From the cell containing the given text, extract its center point as [x, y] coordinate. 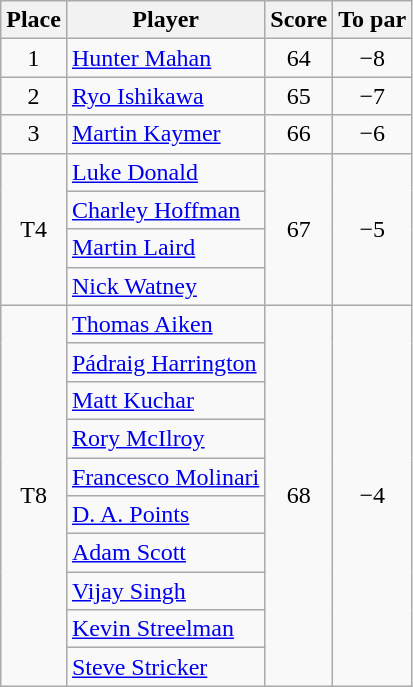
Martin Laird [165, 248]
Martin Kaymer [165, 134]
Adam Scott [165, 553]
Charley Hoffman [165, 210]
Francesco Molinari [165, 477]
Kevin Streelman [165, 629]
66 [299, 134]
−7 [372, 96]
To par [372, 20]
−6 [372, 134]
2 [34, 96]
Luke Donald [165, 172]
Nick Watney [165, 286]
T4 [34, 229]
Place [34, 20]
Steve Stricker [165, 667]
−5 [372, 229]
Player [165, 20]
1 [34, 58]
Matt Kuchar [165, 400]
−4 [372, 496]
65 [299, 96]
Rory McIlroy [165, 438]
−8 [372, 58]
Pádraig Harrington [165, 362]
67 [299, 229]
Ryo Ishikawa [165, 96]
64 [299, 58]
Score [299, 20]
3 [34, 134]
D. A. Points [165, 515]
Thomas Aiken [165, 324]
68 [299, 496]
Vijay Singh [165, 591]
Hunter Mahan [165, 58]
T8 [34, 496]
